Search for the cell housing the specified text and yield its [X, Y] center coordinate. 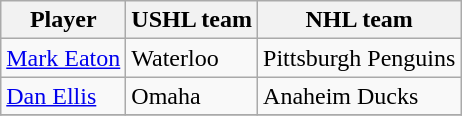
NHL team [360, 20]
USHL team [192, 20]
Dan Ellis [64, 96]
Player [64, 20]
Anaheim Ducks [360, 96]
Pittsburgh Penguins [360, 58]
Waterloo [192, 58]
Mark Eaton [64, 58]
Omaha [192, 96]
